Output the [X, Y] coordinate of the center of the cell containing the given text.  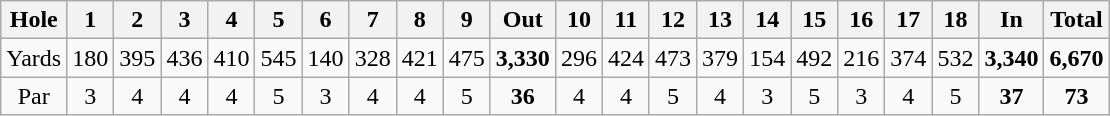
10 [578, 20]
395 [138, 58]
7 [372, 20]
15 [814, 20]
Par [34, 96]
475 [466, 58]
296 [578, 58]
9 [466, 20]
16 [862, 20]
37 [1012, 96]
436 [184, 58]
473 [672, 58]
1 [90, 20]
410 [232, 58]
6,670 [1076, 58]
379 [720, 58]
421 [420, 58]
73 [1076, 96]
8 [420, 20]
Hole [34, 20]
216 [862, 58]
3,340 [1012, 58]
140 [326, 58]
3,330 [522, 58]
2 [138, 20]
18 [956, 20]
492 [814, 58]
374 [908, 58]
424 [626, 58]
Yards [34, 58]
180 [90, 58]
17 [908, 20]
36 [522, 96]
Out [522, 20]
Total [1076, 20]
532 [956, 58]
6 [326, 20]
328 [372, 58]
13 [720, 20]
12 [672, 20]
545 [278, 58]
11 [626, 20]
14 [768, 20]
154 [768, 58]
In [1012, 20]
